Locate the cell with the specified text and output its (X, Y) center coordinate. 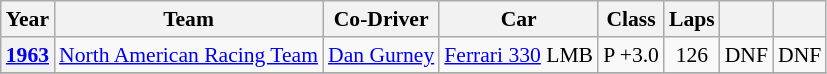
Laps (692, 19)
1963 (28, 55)
North American Racing Team (188, 55)
P +3.0 (631, 55)
Ferrari 330 LMB (518, 55)
126 (692, 55)
Co-Driver (381, 19)
Team (188, 19)
Class (631, 19)
Year (28, 19)
Dan Gurney (381, 55)
Car (518, 19)
